Search for the cell housing the specified text and yield its (x, y) center coordinate. 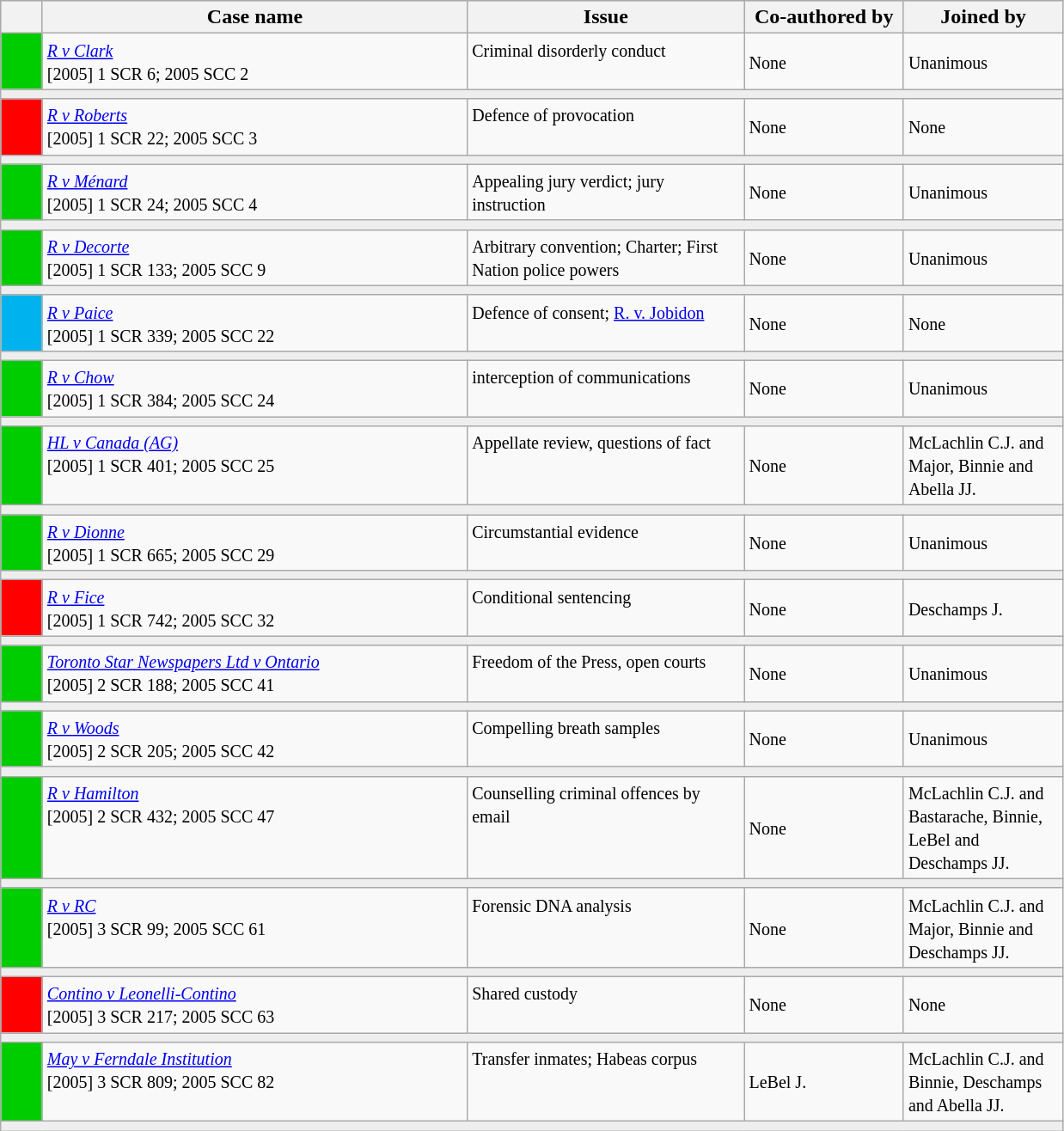
R v Chow [2005] 1 SCR 384; 2005 SCC 24 (254, 388)
Appealing jury verdict; jury instruction (606, 193)
Shared custody (606, 1004)
McLachlin C.J. and Major, Binnie and Abella JJ. (983, 466)
Co-authored by (823, 17)
interception of communications (606, 388)
R v Woods [2005] 2 SCR 205; 2005 SCC 42 (254, 739)
Joined by (983, 17)
R v Paice [2005] 1 SCR 339; 2005 SCC 22 (254, 323)
Circumstantial evidence (606, 543)
Arbitrary convention; Charter; First Nation police powers (606, 258)
LeBel J. (823, 1082)
Forensic DNA analysis (606, 927)
R v Roberts [2005] 1 SCR 22; 2005 SCC 3 (254, 127)
Issue (606, 17)
Counselling criminal offences by email (606, 827)
Deschamps J. (983, 608)
R v RC [2005] 3 SCR 99; 2005 SCC 61 (254, 927)
Conditional sentencing (606, 608)
HL v Canada (AG) [2005] 1 SCR 401; 2005 SCC 25 (254, 466)
Defence of provocation (606, 127)
R v Fice [2005] 1 SCR 742; 2005 SCC 32 (254, 608)
Appellate review, questions of fact (606, 466)
McLachlin C.J. and Major, Binnie and Deschamps JJ. (983, 927)
Transfer inmates; Habeas corpus (606, 1082)
R v Ménard [2005] 1 SCR 24; 2005 SCC 4 (254, 193)
R v Hamilton [2005] 2 SCR 432; 2005 SCC 47 (254, 827)
Compelling breath samples (606, 739)
May v Ferndale Institution [2005] 3 SCR 809; 2005 SCC 82 (254, 1082)
R v Decorte [2005] 1 SCR 133; 2005 SCC 9 (254, 258)
Toronto Star Newspapers Ltd v Ontario [2005] 2 SCR 188; 2005 SCC 41 (254, 674)
Criminal disorderly conduct (606, 62)
Case name (254, 17)
R v Clark [2005] 1 SCR 6; 2005 SCC 2 (254, 62)
R v Dionne [2005] 1 SCR 665; 2005 SCC 29 (254, 543)
McLachlin C.J. and Bastarache, Binnie, LeBel and Deschamps JJ. (983, 827)
Freedom of the Press, open courts (606, 674)
McLachlin C.J. and Binnie, Deschamps and Abella JJ. (983, 1082)
Contino v Leonelli-Contino [2005] 3 SCR 217; 2005 SCC 63 (254, 1004)
Defence of consent; R. v. Jobidon (606, 323)
